Output the (x, y) coordinate of the center of the cell containing the given text.  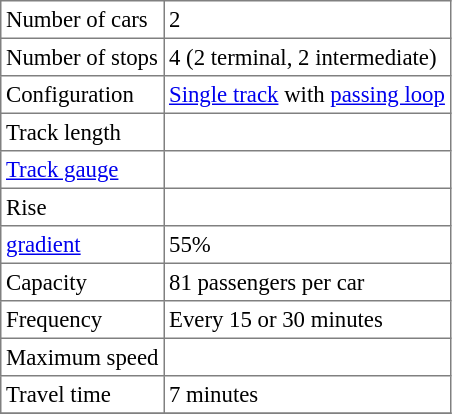
4 (2 terminal, 2 intermediate) (307, 57)
Every 15 or 30 minutes (307, 320)
Configuration (82, 95)
Number of cars (82, 20)
Number of stops (82, 57)
2 (307, 20)
7 minutes (307, 395)
55% (307, 245)
81 passengers per car (307, 282)
Track gauge (82, 170)
Rise (82, 207)
Track length (82, 132)
Maximum speed (82, 357)
Travel time (82, 395)
Single track with passing loop (307, 95)
Capacity (82, 282)
gradient (82, 245)
Frequency (82, 320)
